Detect which cell encompasses the target text, then output its [X, Y] center coordinate. 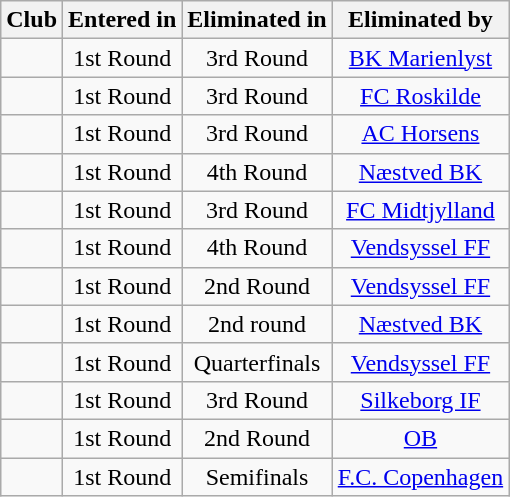
Silkeborg IF [420, 400]
AC Horsens [420, 134]
Club [32, 20]
OB [420, 438]
FC Midtjylland [420, 210]
2nd round [257, 324]
FC Roskilde [420, 96]
Eliminated in [257, 20]
Eliminated by [420, 20]
BK Marienlyst [420, 58]
Semifinals [257, 477]
F.C. Copenhagen [420, 477]
Quarterfinals [257, 362]
Entered in [122, 20]
